Search for the cell housing the specified text and yield its (X, Y) center coordinate. 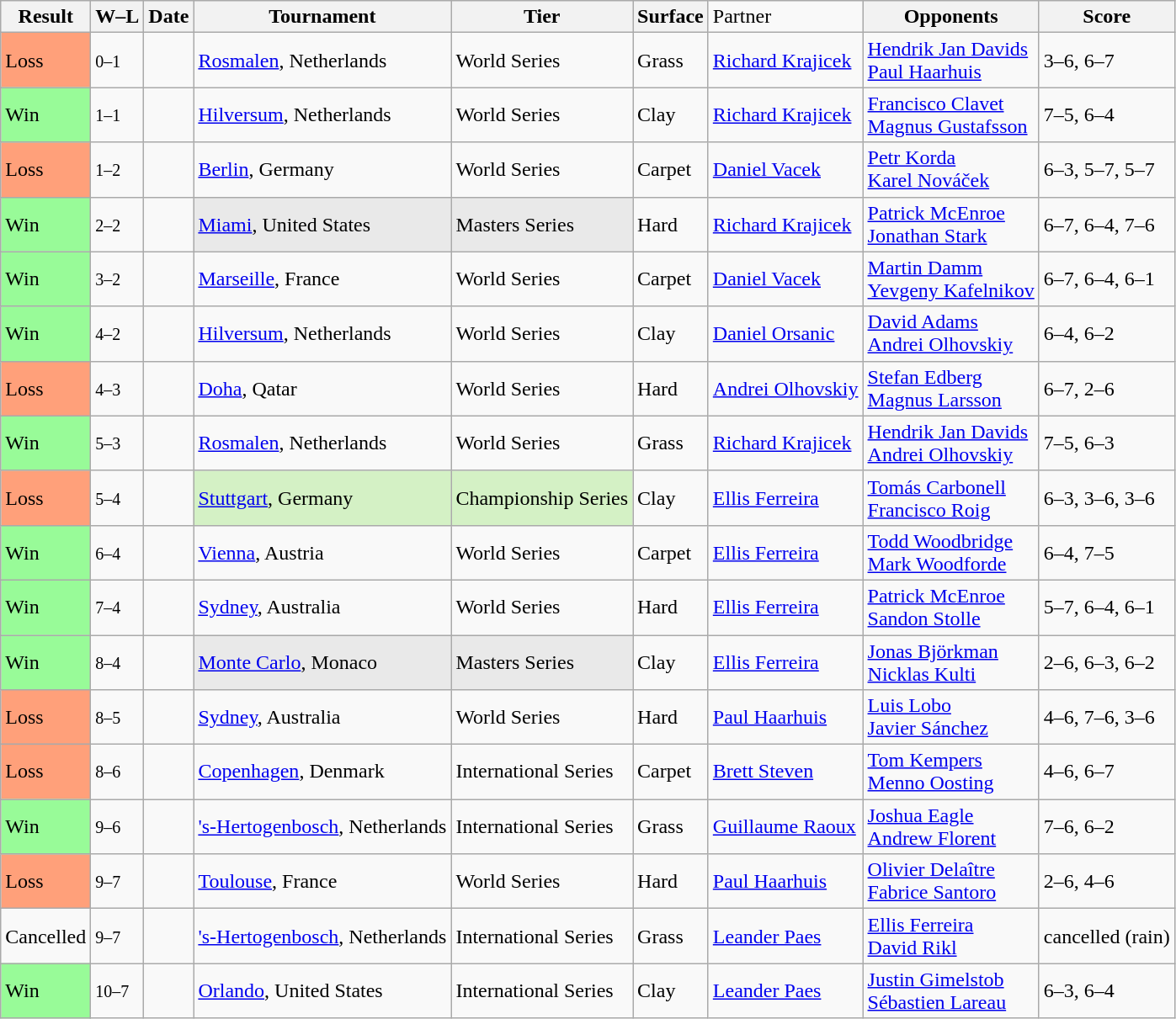
Hendrik Jan Davids Andrei Olhovskiy (951, 443)
8–6 (118, 772)
6–4, 7–5 (1106, 552)
Tournament (322, 17)
Championship Series (542, 498)
Stuttgart, Germany (322, 498)
2–6, 6–3, 6–2 (1106, 661)
Surface (671, 17)
David Adams Andrei Olhovskiy (951, 333)
Petr Korda Karel Nováček (951, 170)
10–7 (118, 991)
Orlando, United States (322, 991)
8–5 (118, 717)
Berlin, Germany (322, 170)
Todd Woodbridge Mark Woodforde (951, 552)
Daniel Orsanic (785, 333)
2–2 (118, 224)
Miami, United States (322, 224)
Patrick McEnroe Jonathan Stark (951, 224)
3–6, 6–7 (1106, 61)
Brett Steven (785, 772)
5–7, 6–4, 6–1 (1106, 608)
6–3, 3–6, 3–6 (1106, 498)
6–7, 6–4, 7–6 (1106, 224)
3–2 (118, 279)
5–4 (118, 498)
Tom Kempers Menno Oosting (951, 772)
6–4, 6–2 (1106, 333)
Monte Carlo, Monaco (322, 661)
Result (45, 17)
8–4 (118, 661)
1–1 (118, 114)
Tomás Carbonell Francisco Roig (951, 498)
Cancelled (45, 936)
Date (168, 17)
Olivier Delaître Fabrice Santoro (951, 882)
Stefan Edberg Magnus Larsson (951, 389)
6–3, 5–7, 5–7 (1106, 170)
Marseille, France (322, 279)
Luis Lobo Javier Sánchez (951, 717)
4–6, 7–6, 3–6 (1106, 717)
Toulouse, France (322, 882)
Vienna, Austria (322, 552)
Justin Gimelstob Sébastien Lareau (951, 991)
Martin Damm Yevgeny Kafelnikov (951, 279)
1–2 (118, 170)
Tier (542, 17)
7–5, 6–4 (1106, 114)
Andrei Olhovskiy (785, 389)
Score (1106, 17)
W–L (118, 17)
Ellis Ferreira David Rikl (951, 936)
Jonas Björkman Nicklas Kulti (951, 661)
4–6, 6–7 (1106, 772)
7–5, 6–3 (1106, 443)
Guillaume Raoux (785, 826)
5–3 (118, 443)
0–1 (118, 61)
Doha, Qatar (322, 389)
Francisco Clavet Magnus Gustafsson (951, 114)
Copenhagen, Denmark (322, 772)
6–7, 6–4, 6–1 (1106, 279)
cancelled (rain) (1106, 936)
Joshua Eagle Andrew Florent (951, 826)
2–6, 4–6 (1106, 882)
Patrick McEnroe Sandon Stolle (951, 608)
4–3 (118, 389)
9–6 (118, 826)
6–4 (118, 552)
Partner (785, 17)
7–4 (118, 608)
4–2 (118, 333)
Hendrik Jan Davids Paul Haarhuis (951, 61)
7–6, 6–2 (1106, 826)
6–3, 6–4 (1106, 991)
Opponents (951, 17)
6–7, 2–6 (1106, 389)
